Pinpoint the cell where the given text exists, returning its [X, Y] midpoint coordinate. 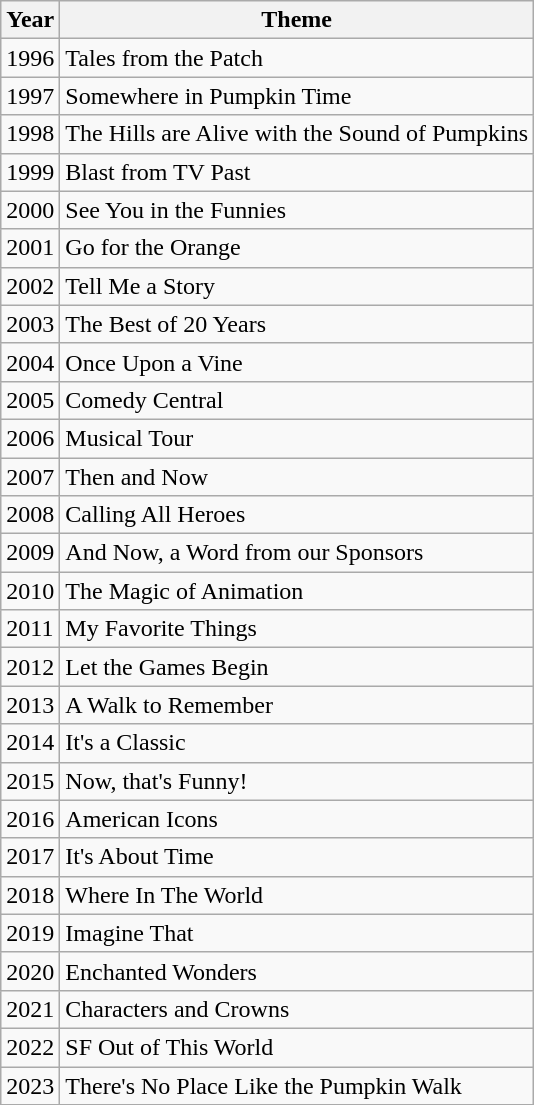
2015 [30, 781]
Imagine That [297, 933]
Once Upon a Vine [297, 362]
The Best of 20 Years [297, 324]
2002 [30, 286]
2013 [30, 705]
See You in the Funnies [297, 210]
2014 [30, 743]
2006 [30, 438]
Somewhere in Pumpkin Time [297, 96]
2007 [30, 477]
Let the Games Begin [297, 667]
It's About Time [297, 857]
2009 [30, 553]
2008 [30, 515]
Theme [297, 20]
2010 [30, 591]
2003 [30, 324]
2001 [30, 248]
2012 [30, 667]
Comedy Central [297, 400]
Blast from TV Past [297, 172]
2004 [30, 362]
1999 [30, 172]
2011 [30, 629]
Calling All Heroes [297, 515]
Tell Me a Story [297, 286]
1998 [30, 134]
1997 [30, 96]
Go for the Orange [297, 248]
Musical Tour [297, 438]
2016 [30, 819]
The Hills are Alive with the Sound of Pumpkins [297, 134]
Now, that's Funny! [297, 781]
1996 [30, 58]
The Magic of Animation [297, 591]
SF Out of This World [297, 1047]
American Icons [297, 819]
2000 [30, 210]
2021 [30, 1009]
And Now, a Word from our Sponsors [297, 553]
2022 [30, 1047]
2023 [30, 1085]
My Favorite Things [297, 629]
There's No Place Like the Pumpkin Walk [297, 1085]
A Walk to Remember [297, 705]
2018 [30, 895]
Characters and Crowns [297, 1009]
Where In The World [297, 895]
Tales from the Patch [297, 58]
Enchanted Wonders [297, 971]
It's a Classic [297, 743]
Then and Now [297, 477]
Year [30, 20]
2017 [30, 857]
2019 [30, 933]
2020 [30, 971]
2005 [30, 400]
